For the text-containing cell, return its midpoint in [X, Y] coordinate format. 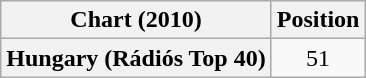
Position [318, 20]
Hungary (Rádiós Top 40) [136, 58]
Chart (2010) [136, 20]
51 [318, 58]
